Extract the (x, y) coordinate from the center of the cell holding the provided text.  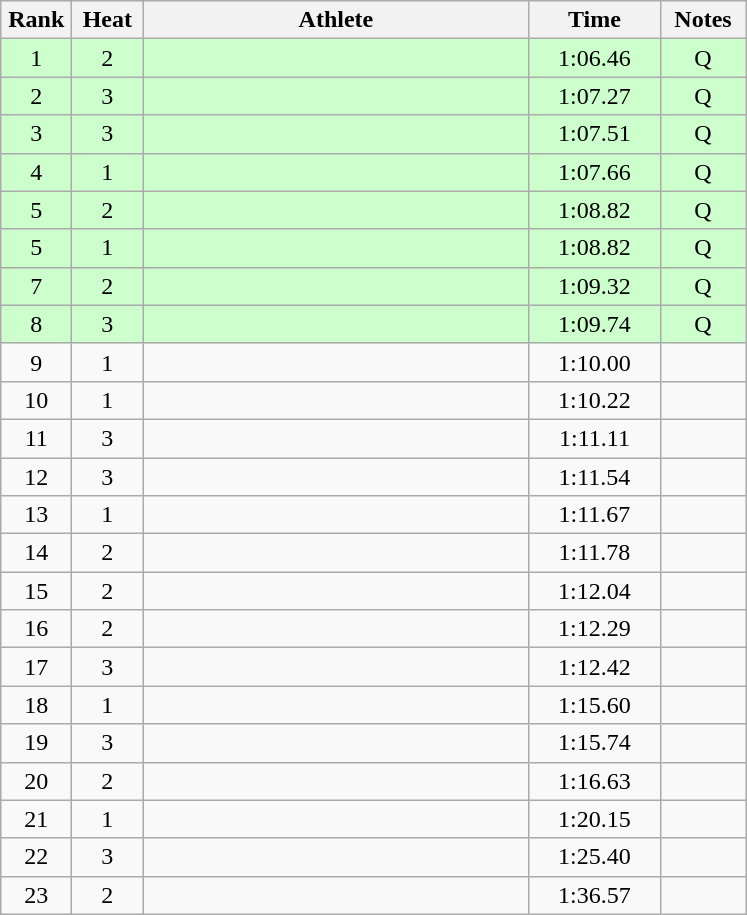
1:10.22 (594, 400)
1:11.67 (594, 515)
1:09.32 (594, 286)
20 (36, 781)
1:11.54 (594, 477)
1:09.74 (594, 324)
1:16.63 (594, 781)
18 (36, 705)
1:07.27 (594, 96)
1:12.29 (594, 629)
1:11.11 (594, 438)
Heat (108, 20)
11 (36, 438)
Time (594, 20)
1:15.60 (594, 705)
1:11.78 (594, 553)
8 (36, 324)
1:06.46 (594, 58)
1:07.51 (594, 134)
Rank (36, 20)
1:25.40 (594, 857)
1:10.00 (594, 362)
15 (36, 591)
10 (36, 400)
1:20.15 (594, 819)
19 (36, 743)
23 (36, 895)
7 (36, 286)
17 (36, 667)
12 (36, 477)
21 (36, 819)
16 (36, 629)
Athlete (336, 20)
14 (36, 553)
22 (36, 857)
1:07.66 (594, 172)
Notes (703, 20)
9 (36, 362)
1:12.42 (594, 667)
13 (36, 515)
4 (36, 172)
1:12.04 (594, 591)
1:15.74 (594, 743)
1:36.57 (594, 895)
